Output the (X, Y) coordinate of the center of the cell containing the given text.  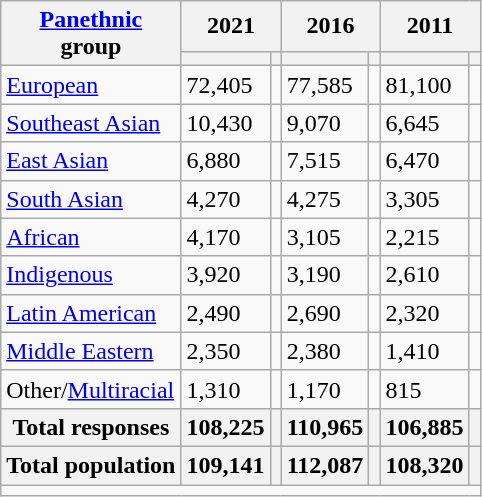
815 (424, 389)
106,885 (424, 427)
6,645 (424, 123)
2021 (231, 26)
3,190 (325, 275)
9,070 (325, 123)
4,275 (325, 199)
2,490 (226, 313)
77,585 (325, 85)
81,100 (424, 85)
108,320 (424, 465)
South Asian (91, 199)
110,965 (325, 427)
1,310 (226, 389)
Total responses (91, 427)
6,880 (226, 161)
Indigenous (91, 275)
3,920 (226, 275)
4,270 (226, 199)
10,430 (226, 123)
African (91, 237)
109,141 (226, 465)
7,515 (325, 161)
2,380 (325, 351)
Other/Multiracial (91, 389)
Southeast Asian (91, 123)
East Asian (91, 161)
2,215 (424, 237)
2,690 (325, 313)
Middle Eastern (91, 351)
1,170 (325, 389)
108,225 (226, 427)
2,350 (226, 351)
2,320 (424, 313)
Panethnicgroup (91, 34)
2011 (430, 26)
6,470 (424, 161)
3,105 (325, 237)
European (91, 85)
112,087 (325, 465)
Total population (91, 465)
1,410 (424, 351)
72,405 (226, 85)
2,610 (424, 275)
Latin American (91, 313)
4,170 (226, 237)
3,305 (424, 199)
2016 (330, 26)
